Identify which cell holds the provided text, then report its (x, y) central coordinate. 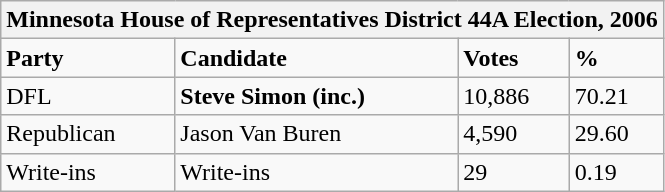
0.19 (616, 172)
70.21 (616, 96)
Republican (88, 134)
DFL (88, 96)
Jason Van Buren (316, 134)
4,590 (514, 134)
29.60 (616, 134)
Candidate (316, 58)
Votes (514, 58)
% (616, 58)
10,886 (514, 96)
29 (514, 172)
Minnesota House of Representatives District 44A Election, 2006 (332, 20)
Party (88, 58)
Steve Simon (inc.) (316, 96)
